Locate the cell with the specified text and output its [X, Y] center coordinate. 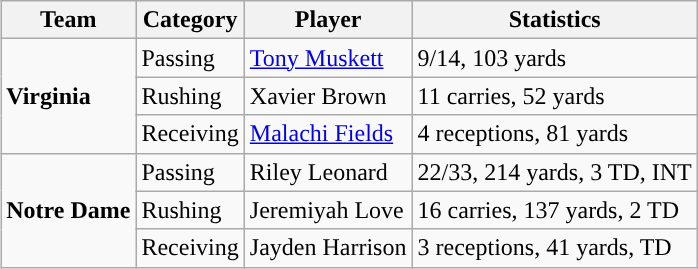
4 receptions, 81 yards [554, 134]
Team [68, 20]
Jayden Harrison [328, 248]
Xavier Brown [328, 96]
Riley Leonard [328, 172]
Category [190, 20]
Player [328, 20]
Tony Muskett [328, 58]
Malachi Fields [328, 134]
Jeremiyah Love [328, 210]
11 carries, 52 yards [554, 96]
Virginia [68, 96]
16 carries, 137 yards, 2 TD [554, 210]
9/14, 103 yards [554, 58]
Statistics [554, 20]
22/33, 214 yards, 3 TD, INT [554, 172]
3 receptions, 41 yards, TD [554, 248]
Notre Dame [68, 210]
